Scan for the cell matching the given text and deliver its [X, Y] coordinate at center. 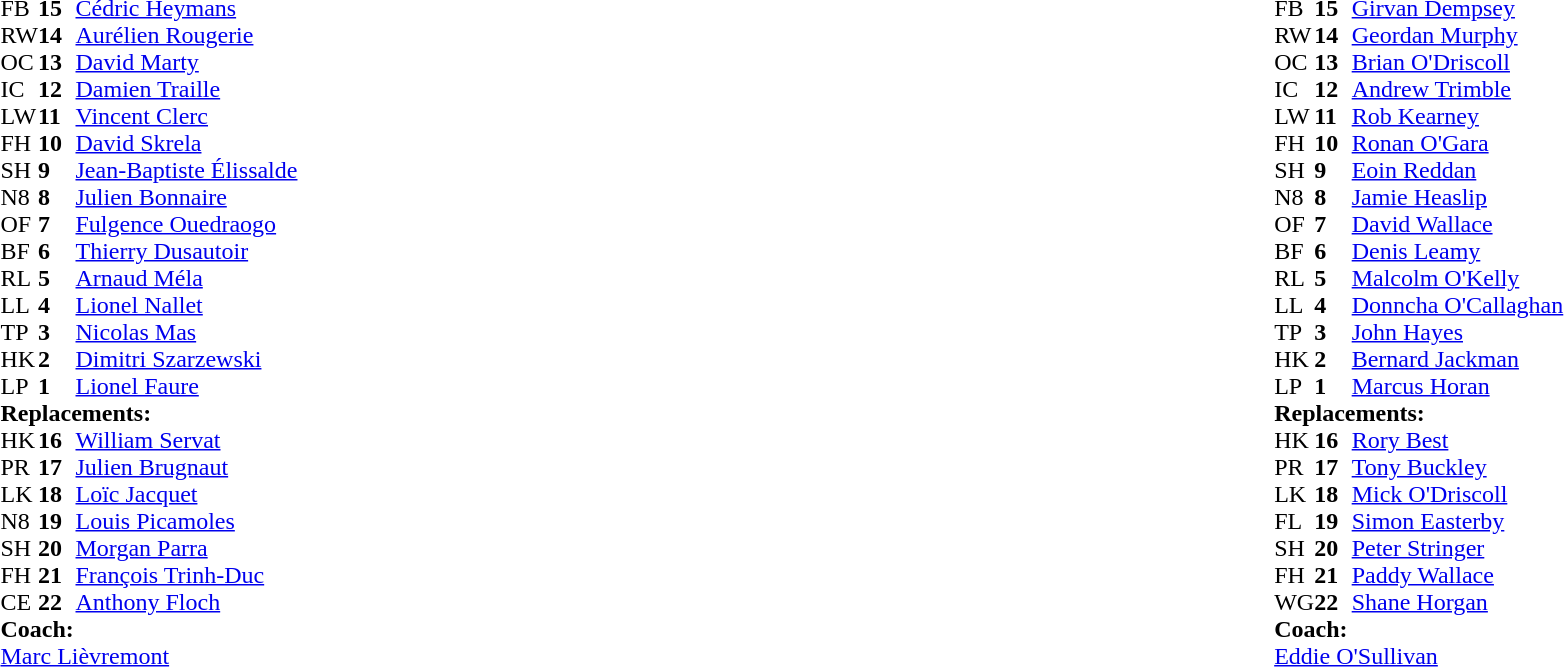
Rob Kearney [1458, 116]
Julien Bonnaire [187, 198]
William Servat [187, 440]
Peter Stringer [1458, 548]
Damien Traille [187, 90]
Anthony Floch [187, 602]
Arnaud Méla [187, 278]
Shane Horgan [1458, 602]
Brian O'Driscoll [1458, 62]
John Hayes [1458, 332]
Aurélien Rougerie [187, 36]
Lionel Nallet [187, 306]
Marcus Horan [1458, 386]
Simon Easterby [1458, 522]
FL [1294, 522]
Rory Best [1458, 440]
Morgan Parra [187, 548]
Dimitri Szarzewski [187, 360]
Jean-Baptiste Élissalde [187, 170]
Vincent Clerc [187, 116]
Nicolas Mas [187, 332]
François Trinh-Duc [187, 576]
Jamie Heaslip [1458, 198]
David Wallace [1458, 224]
Bernard Jackman [1458, 360]
Loïc Jacquet [187, 494]
Ronan O'Gara [1458, 144]
Denis Leamy [1458, 252]
Andrew Trimble [1458, 90]
CE [19, 602]
Donncha O'Callaghan [1458, 306]
Fulgence Ouedraogo [187, 224]
Tony Buckley [1458, 468]
David Skrela [187, 144]
WG [1294, 602]
Mick O'Driscoll [1458, 494]
Paddy Wallace [1458, 576]
Malcolm O'Kelly [1458, 278]
Julien Brugnaut [187, 468]
Eoin Reddan [1458, 170]
David Marty [187, 62]
Thierry Dusautoir [187, 252]
Louis Picamoles [187, 522]
Lionel Faure [187, 386]
Geordan Murphy [1458, 36]
